For the text-containing cell, return its midpoint in (x, y) coordinate format. 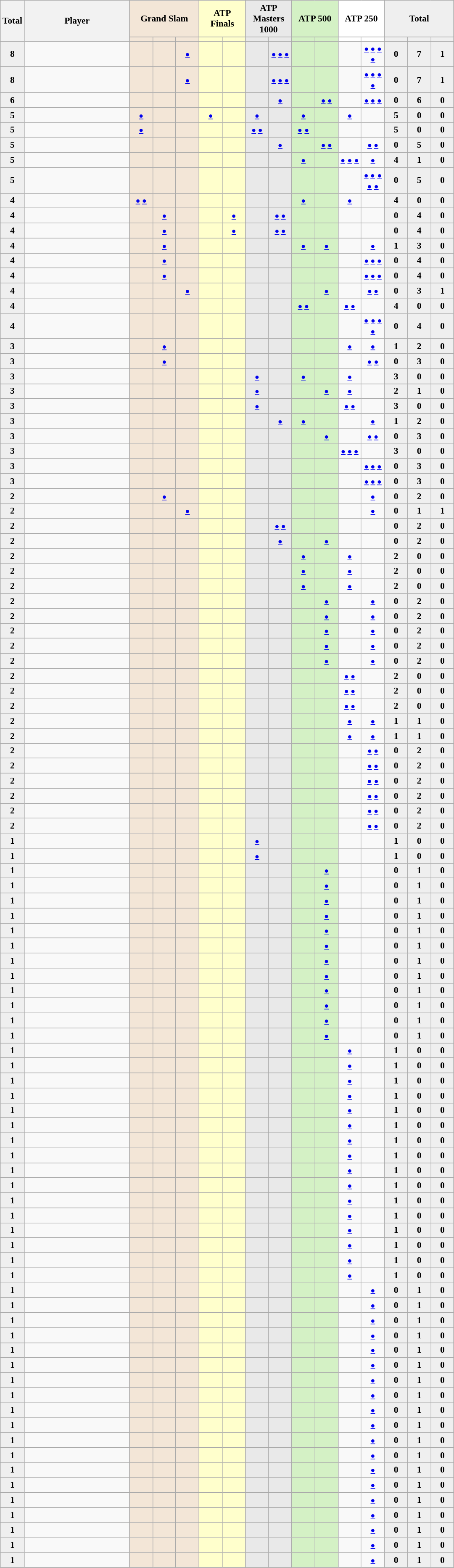
ATP 500 (315, 19)
Grand Slam (164, 19)
Player (77, 21)
● ● ● ● ● (372, 180)
ATP Masters 1000 (269, 19)
ATP Finals (222, 19)
ATP 250 (361, 19)
